Pinpoint the cell where the given text exists, returning its [x, y] midpoint coordinate. 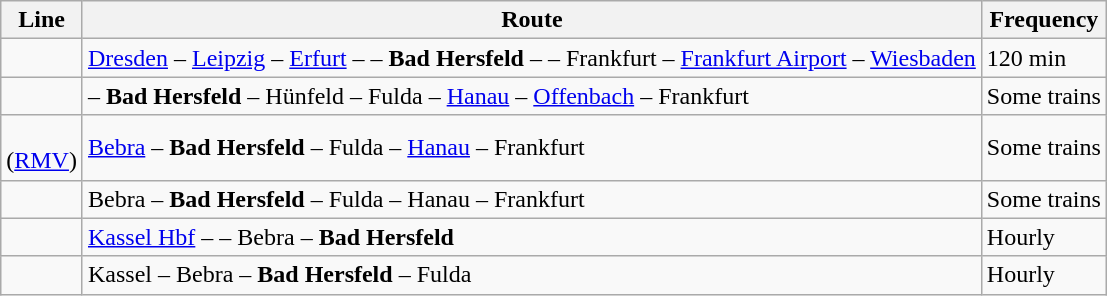
Frequency [1044, 20]
Kassel Hbf – – Bebra – Bad Hersfeld [532, 237]
Line [42, 20]
(RMV) [42, 148]
Route [532, 20]
– Bad Hersfeld – Hünfeld – Fulda – Hanau – Offenbach – Frankfurt [532, 96]
120 min [1044, 58]
Kassel – Bebra – Bad Hersfeld – Fulda [532, 275]
Dresden – Leipzig – Erfurt – – Bad Hersfeld – – Frankfurt – Frankfurt Airport – Wiesbaden [532, 58]
